Determine the (X, Y) coordinate at the center of the cell enclosing the given text.  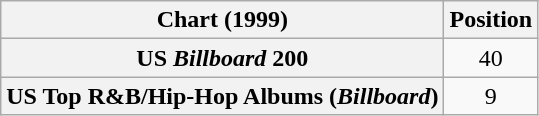
Position (491, 20)
9 (491, 96)
Chart (1999) (222, 20)
US Top R&B/Hip-Hop Albums (Billboard) (222, 96)
US Billboard 200 (222, 58)
40 (491, 58)
